Determine the [x, y] coordinate at the center of the cell enclosing the given text.  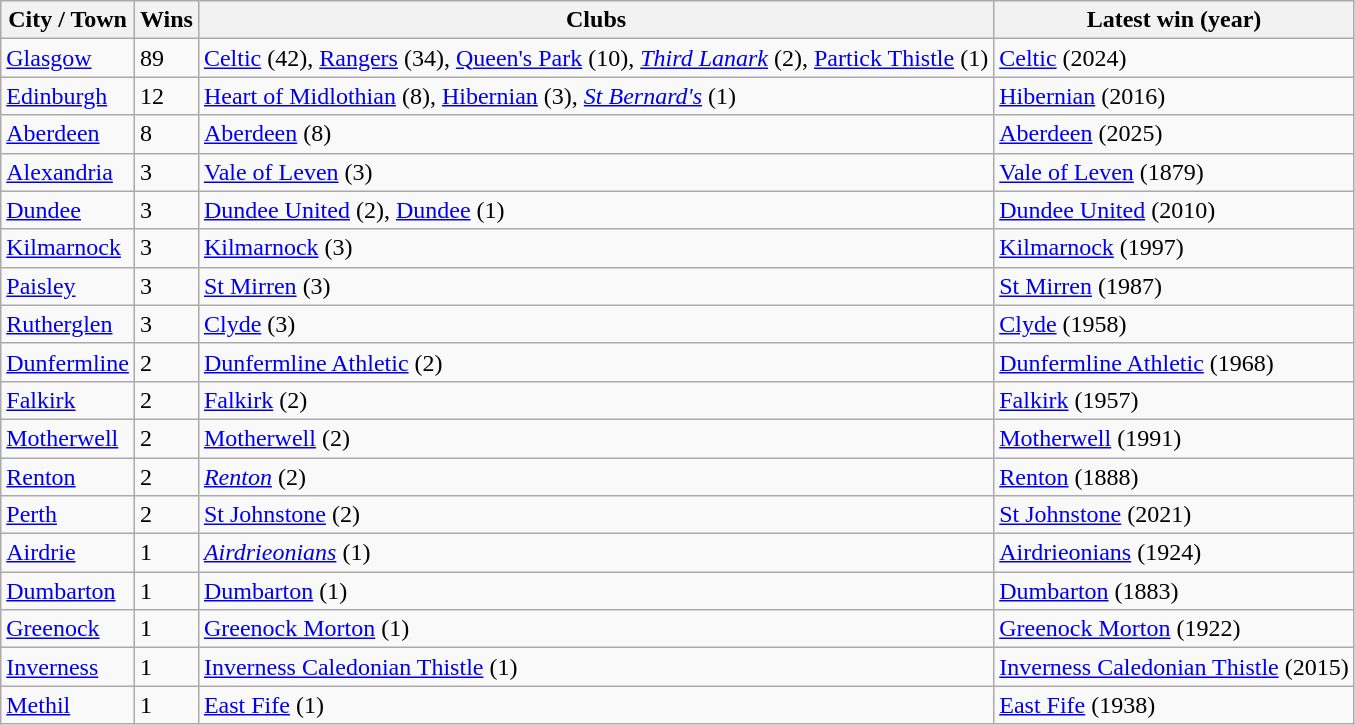
Renton (2) [596, 477]
Greenock Morton (1922) [1174, 629]
Wins [166, 20]
Vale of Leven (1879) [1174, 172]
Rutherglen [68, 324]
Paisley [68, 286]
Celtic (2024) [1174, 58]
Dundee United (2), Dundee (1) [596, 210]
Inverness [68, 667]
St Johnstone (2) [596, 515]
Clyde (1958) [1174, 324]
Aberdeen (2025) [1174, 134]
Inverness Caledonian Thistle (1) [596, 667]
Falkirk [68, 400]
Kilmarnock [68, 248]
Greenock Morton (1) [596, 629]
12 [166, 96]
Motherwell [68, 438]
Falkirk (2) [596, 400]
Airdrie [68, 553]
Dundee United (2010) [1174, 210]
Vale of Leven (3) [596, 172]
Dumbarton (1883) [1174, 591]
East Fife (1) [596, 705]
Kilmarnock (3) [596, 248]
Hibernian (2016) [1174, 96]
City / Town [68, 20]
Airdrieonians (1) [596, 553]
Clyde (3) [596, 324]
St Johnstone (2021) [1174, 515]
St Mirren (1987) [1174, 286]
Dunfermline Athletic (1968) [1174, 362]
Clubs [596, 20]
Kilmarnock (1997) [1174, 248]
Perth [68, 515]
Renton (1888) [1174, 477]
St Mirren (3) [596, 286]
Edinburgh [68, 96]
Aberdeen (8) [596, 134]
Glasgow [68, 58]
Falkirk (1957) [1174, 400]
Aberdeen [68, 134]
Dumbarton (1) [596, 591]
8 [166, 134]
Airdrieonians (1924) [1174, 553]
Renton [68, 477]
Dunfermline Athletic (2) [596, 362]
Dumbarton [68, 591]
Heart of Midlothian (8), Hibernian (3), St Bernard's (1) [596, 96]
Celtic (42), Rangers (34), Queen's Park (10), Third Lanark (2), Partick Thistle (1) [596, 58]
89 [166, 58]
Motherwell (1991) [1174, 438]
Latest win (year) [1174, 20]
Inverness Caledonian Thistle (2015) [1174, 667]
Alexandria [68, 172]
Dundee [68, 210]
Greenock [68, 629]
East Fife (1938) [1174, 705]
Dunfermline [68, 362]
Motherwell (2) [596, 438]
Methil [68, 705]
